Capture the cell that displays the provided text and extract its [X, Y] central coordinate. 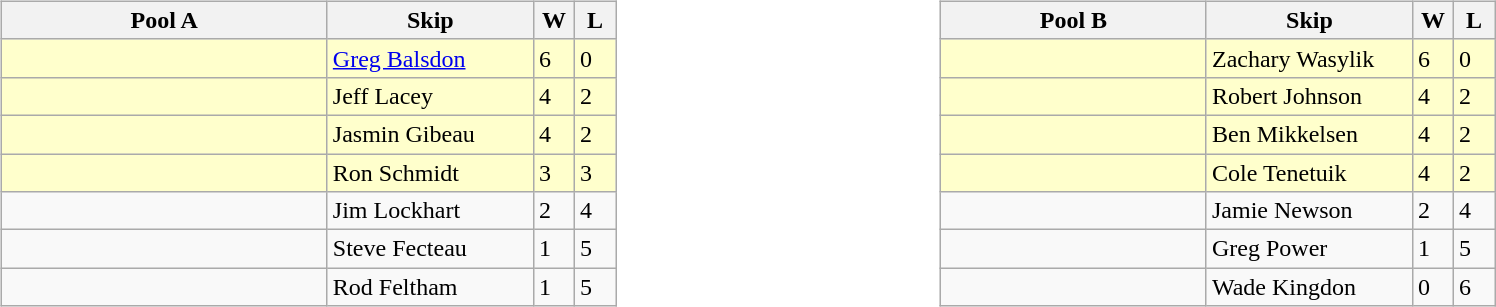
Ben Mikkelsen [1309, 134]
Jamie Newson [1309, 211]
Pool A [164, 20]
Cole Tenetuik [1309, 173]
Jim Lockhart [430, 211]
Robert Johnson [1309, 96]
Pool B [1073, 20]
Jasmin Gibeau [430, 134]
Ron Schmidt [430, 173]
Steve Fecteau [430, 249]
Rod Feltham [430, 287]
Greg Balsdon [430, 58]
Zachary Wasylik [1309, 58]
Greg Power [1309, 249]
Wade Kingdon [1309, 287]
Jeff Lacey [430, 96]
